Detect which cell encompasses the target text, then output its [X, Y] center coordinate. 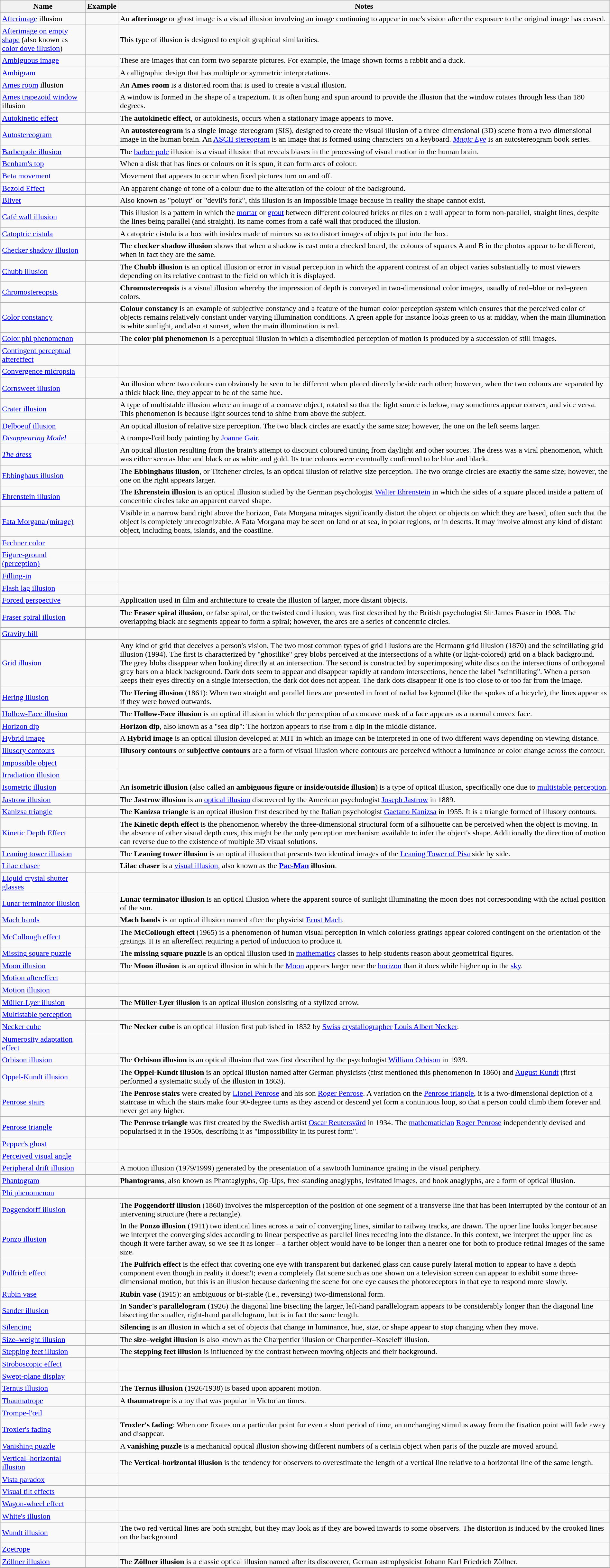
Hybrid image [43, 738]
Beta movement [43, 176]
Fraser spiral illusion [43, 617]
Café wall illusion [43, 217]
The dress [43, 455]
An Ames room is a distorted room that is used to create a visual illusion. [364, 85]
Ambiguous image [43, 61]
Oppel-Kundt illusion [43, 1076]
A calligraphic design that has multiple or symmetric interpretations. [364, 73]
Ehrenstein illusion [43, 496]
Hollow-Face illusion [43, 714]
A catoptric cistula is a box with insides made of mirrors so as to distort images of objects put into the box. [364, 234]
Color constancy [43, 317]
Grid illusion [43, 663]
Thaumatrope [43, 1401]
The Jastrow illusion is an optical illusion discovered by the American psychologist Joseph Jastrow in 1889. [364, 800]
A thaumatrope is a toy that was popular in Victorian times. [364, 1401]
Ponzo illusion [43, 1239]
Delboeuf illusion [43, 426]
Irradiation illusion [43, 775]
Zoetrope [43, 1549]
Impossible object [43, 763]
Phantogram [43, 1180]
Contingent perceptual aftereffect [43, 355]
Silencing is an illusion in which a set of objects that change in luminance, hue, size, or shape appear to stop changing when they move. [364, 1327]
Jastrow illusion [43, 800]
Hering illusion [43, 697]
Rubin vase [43, 1294]
Müller-Lyer illusion [43, 1002]
Numerosity adaptation effect [43, 1044]
Phi phenomenon [43, 1193]
Multistable perception [43, 1015]
Mach bands [43, 920]
Pepper's ghost [43, 1144]
Fata Morgana (mirage) [43, 522]
Name [43, 6]
Lilac chaser is a visual illusion, also known as the Pac-Man illusion. [364, 866]
Example [102, 6]
Orbison illusion [43, 1060]
Autostereogram [43, 135]
Wagon-wheel effect [43, 1504]
An optical illusion of relative size perception. The two black circles are exactly the same size; however, the one on the left seems larger. [364, 426]
Disappearing Model [43, 438]
White's illusion [43, 1516]
Perceived visual angle [43, 1156]
Trompe-l'œil [43, 1413]
Rubin vase (1915): an ambiguous or bi-stable (i.e., reversing) two-dimensional form. [364, 1294]
Leaning tower illusion [43, 854]
Moon illusion [43, 965]
The Zöllner illusion is a classic optical illusion named after its discoverer, German astrophysicist Johann Karl Friedrich Zöllner. [364, 1562]
Kanizsa triangle [43, 812]
The color phi phenomenon is a perceptual illusion in which a disembodied perception of motion is produced by a succession of still images. [364, 338]
When a disk that has lines or colours on it is spun, it can form arcs of colour. [364, 164]
Stepping feet illusion [43, 1352]
The missing square puzzle is an optical illusion used in mathematics classes to help students reason about geometrical figures. [364, 953]
Checker shadow illusion [43, 250]
Motion illusion [43, 990]
Bezold Effect [43, 188]
Crater illusion [43, 409]
The Moon illusion is an optical illusion in which the Moon appears larger near the horizon than it does while higher up in the sky. [364, 965]
Kinetic Depth Effect [43, 833]
Filling-in [43, 576]
Autokinetic effect [43, 118]
Color phi phenomenon [43, 338]
Chubb illusion [43, 271]
Application used in film and architecture to create the illusion of larger, more distant objects. [364, 600]
The autokinetic effect, or autokinesis, occurs when a stationary image appears to move. [364, 118]
A motion illusion (1979/1999) generated by the presentation of a sawtooth luminance grating in the visual periphery. [364, 1168]
Swept-plane display [43, 1376]
The Hollow-Face illusion is an optical illusion in which the perception of a concave mask of a face appears as a normal convex face. [364, 714]
Sander illusion [43, 1311]
Pulfrich effect [43, 1273]
Also known as "poiuyt" or "devil's fork", this illusion is an impossible image because in reality the shape cannot exist. [364, 201]
Peripheral drift illusion [43, 1168]
Notes [364, 6]
Ternus illusion [43, 1388]
Lunar terminator illusion [43, 903]
Horizon dip, also known as a "sea dip": The horizon appears to rise from a dip in the middle distance. [364, 726]
Visual tilt effects [43, 1491]
The Orbison illusion is an optical illusion that was first described by the psychologist William Orbison in 1939. [364, 1060]
Ames trapezoid window illusion [43, 102]
The Leaning tower illusion is an optical illusion that presents two identical images of the Leaning Tower of Pisa side by side. [364, 854]
Liquid crystal shutter glasses [43, 883]
Ebbinghaus illusion [43, 475]
Penrose triangle [43, 1127]
Illusory contours [43, 750]
Vertical–horizontal illusion [43, 1463]
Phantograms, also known as Phantaglyphs, Op-Ups, free-standing anaglyphs, levitated images, and book anaglyphs, are a form of optical illusion. [364, 1180]
The barber pole illusion is a visual illusion that reveals biases in the processing of visual motion in the human brain. [364, 151]
The Necker cube is an optical illusion first published in 1832 by Swiss crystallographer Louis Albert Necker. [364, 1027]
The stepping feet illusion is influenced by the contrast between moving objects and their background. [364, 1352]
Afterimage on empty shape (also known as color dove illusion) [43, 40]
Missing square puzzle [43, 953]
A vanishing puzzle is a mechanical optical illusion showing different numbers of a certain object when parts of the puzzle are moved around. [364, 1446]
A trompe-l'œil body painting by Joanne Gair. [364, 438]
The Müller-Lyer illusion is an optical illusion consisting of a stylized arrow. [364, 1002]
The Ternus illusion (1926/1938) is based upon apparent motion. [364, 1388]
These are images that can form two separate pictures. For example, the image shown forms a rabbit and a duck. [364, 61]
This type of illusion is designed to exploit graphical similarities. [364, 40]
Vanishing puzzle [43, 1446]
Movement that appears to occur when fixed pictures turn on and off. [364, 176]
Penrose stairs [43, 1102]
The size–weight illusion is also known as the Charpentier illusion or Charpentier–Koseleff illusion. [364, 1339]
Motion aftereffect [43, 978]
Necker cube [43, 1027]
Benham's top [43, 164]
Fechner color [43, 543]
Barberpole illusion [43, 151]
Size–weight illusion [43, 1339]
Isometric illusion [43, 787]
Troxler's fading [43, 1429]
Forced perspective [43, 600]
Blivet [43, 201]
An apparent change of tone of a colour due to the alteration of the colour of the background. [364, 188]
Flash lag illusion [43, 588]
Stroboscopic effect [43, 1364]
Silencing [43, 1327]
Lilac chaser [43, 866]
Poggendorff illusion [43, 1209]
Cornsweet illusion [43, 388]
Catoptric cistula [43, 234]
Figure-ground (perception) [43, 559]
Ambigram [43, 73]
Zöllner illusion [43, 1562]
Ames room illusion [43, 85]
Convergence micropsia [43, 371]
Horizon dip [43, 726]
Wundt illusion [43, 1533]
Mach bands is an optical illusion named after the physicist Ernst Mach. [364, 920]
Gravity hill [43, 634]
Chromostereopsis [43, 292]
McCollough effect [43, 937]
Afterimage illusion [43, 19]
Vista paradox [43, 1479]
